Return (X, Y) of the center of cell containing provided text 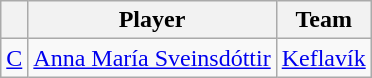
Anna María Sveinsdóttir (152, 58)
Keflavík (324, 58)
C (14, 58)
Player (152, 20)
Team (324, 20)
